Return [X, Y] of the center of cell containing provided text 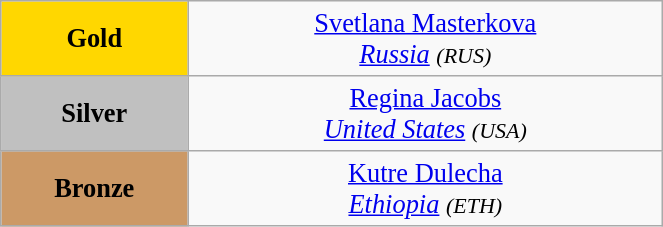
Silver [94, 112]
Svetlana MasterkovaRussia (RUS) [426, 38]
Gold [94, 38]
Kutre DulechaEthiopia (ETH) [426, 188]
Regina JacobsUnited States (USA) [426, 112]
Bronze [94, 188]
